Pinpoint the cell where the given text exists, returning its [x, y] midpoint coordinate. 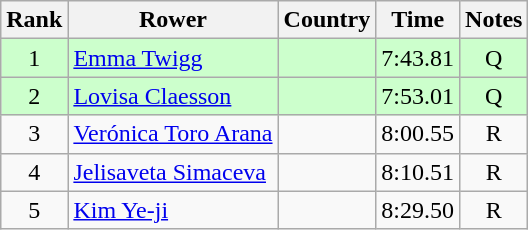
4 [34, 172]
8:00.55 [418, 134]
Notes [494, 20]
5 [34, 210]
7:53.01 [418, 96]
2 [34, 96]
7:43.81 [418, 58]
1 [34, 58]
3 [34, 134]
Time [418, 20]
Verónica Toro Arana [173, 134]
Rank [34, 20]
Kim Ye-ji [173, 210]
Rower [173, 20]
8:10.51 [418, 172]
Jelisaveta Simaceva [173, 172]
Emma Twigg [173, 58]
8:29.50 [418, 210]
Country [327, 20]
Lovisa Claesson [173, 96]
